Detect which cell encompasses the target text, then output its (x, y) center coordinate. 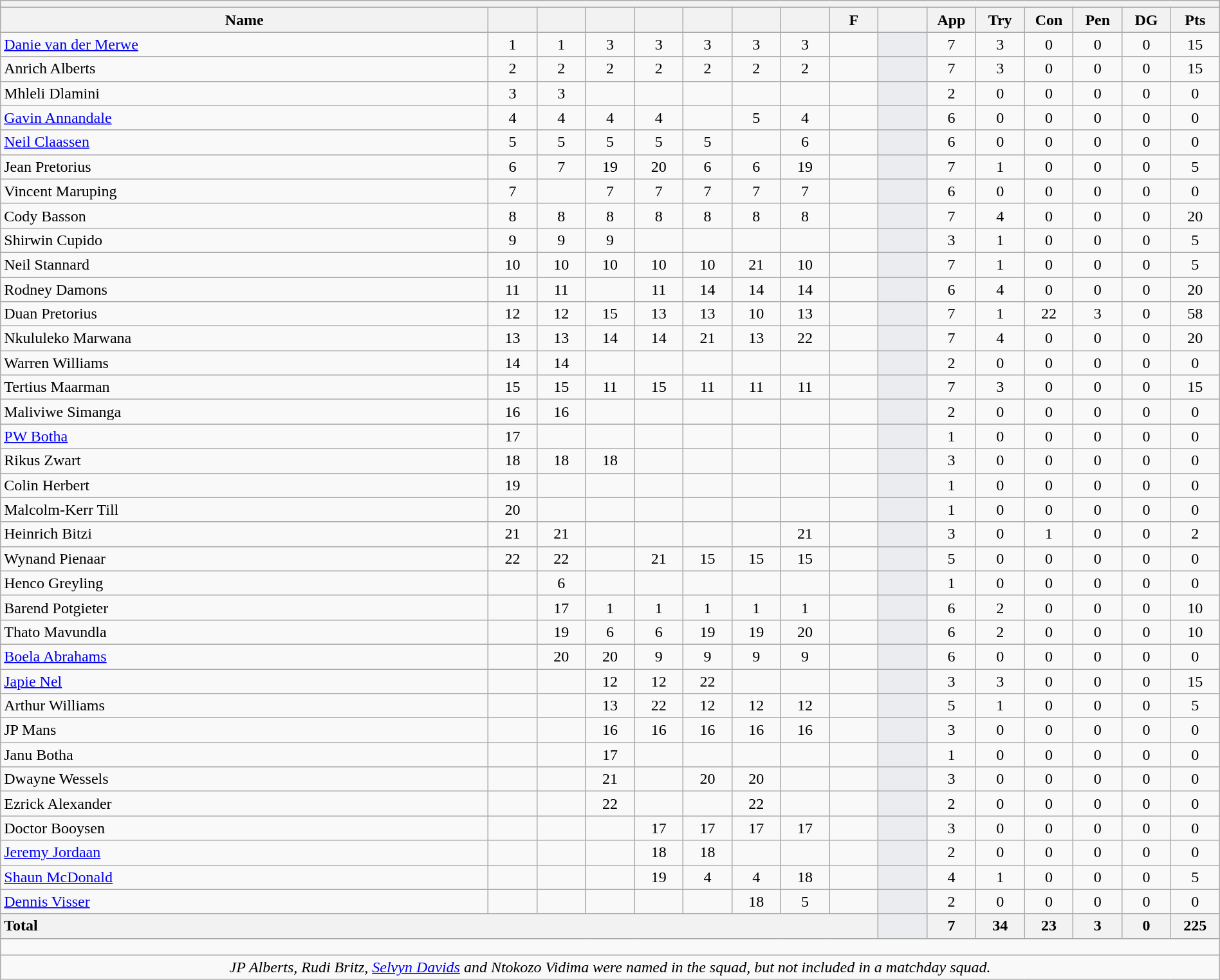
Shaun McDonald (245, 877)
F (854, 20)
Vincent Maruping (245, 191)
Boela Abrahams (245, 656)
Arthur Williams (245, 706)
Neil Stannard (245, 264)
Pts (1195, 20)
JP Mans (245, 730)
34 (1000, 926)
Thato Mavundla (245, 632)
Rikus Zwart (245, 461)
Rodney Damons (245, 289)
Total (439, 926)
Malcolm-Kerr Till (245, 510)
Colin Herbert (245, 485)
Neil Claassen (245, 142)
Dennis Visser (245, 901)
PW Botha (245, 436)
Danie van der Merwe (245, 44)
Duan Pretorius (245, 314)
Janu Botha (245, 755)
Tertius Maarman (245, 387)
Anrich Alberts (245, 69)
Ezrick Alexander (245, 804)
JP Alberts, Rudi Britz, Selvyn Davids and Ntokozo Vidima were named in the squad, but not included in a matchday squad. (610, 967)
Japie Nel (245, 681)
Try (1000, 20)
Doctor Booysen (245, 828)
App (952, 20)
Cody Basson (245, 216)
Mhleli Dlamini (245, 93)
Con (1049, 20)
23 (1049, 926)
Nkululeko Marwana (245, 338)
225 (1195, 926)
Gavin Annandale (245, 118)
Wynand Pienaar (245, 559)
Name (245, 20)
DG (1147, 20)
Henco Greyling (245, 583)
Pen (1098, 20)
Jeremy Jordaan (245, 853)
Dwayne Wessels (245, 779)
Maliviwe Simanga (245, 412)
Jean Pretorius (245, 167)
58 (1195, 314)
Barend Potgieter (245, 607)
Heinrich Bitzi (245, 534)
Warren Williams (245, 363)
Shirwin Cupido (245, 240)
